Search for the cell housing the specified text and yield its [X, Y] center coordinate. 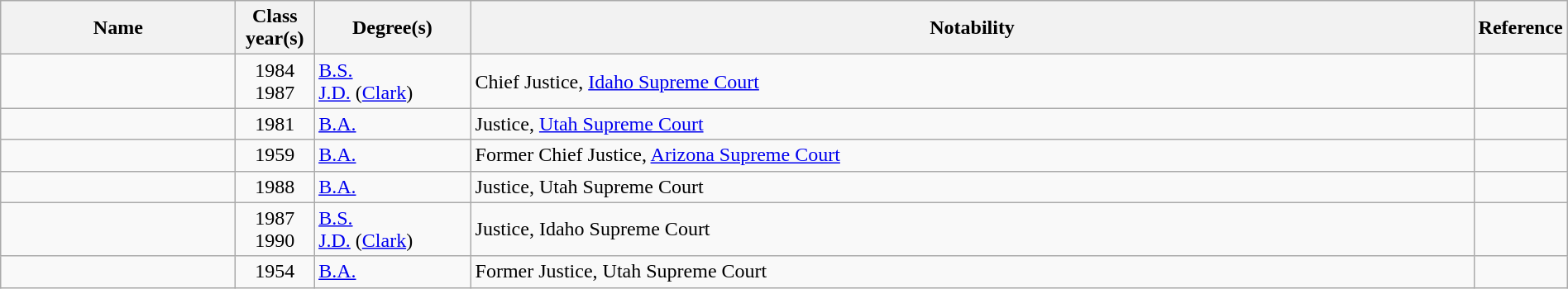
Former Chief Justice, Arizona Supreme Court [973, 155]
Notability [973, 28]
19841987 [275, 81]
1988 [275, 187]
1959 [275, 155]
Chief Justice, Idaho Supreme Court [973, 81]
19871990 [275, 230]
Reference [1520, 28]
1954 [275, 272]
1981 [275, 124]
Degree(s) [392, 28]
Name [118, 28]
Former Justice, Utah Supreme Court [973, 272]
Class year(s) [275, 28]
Justice, Idaho Supreme Court [973, 230]
